Return [x, y] of the center of cell containing provided text 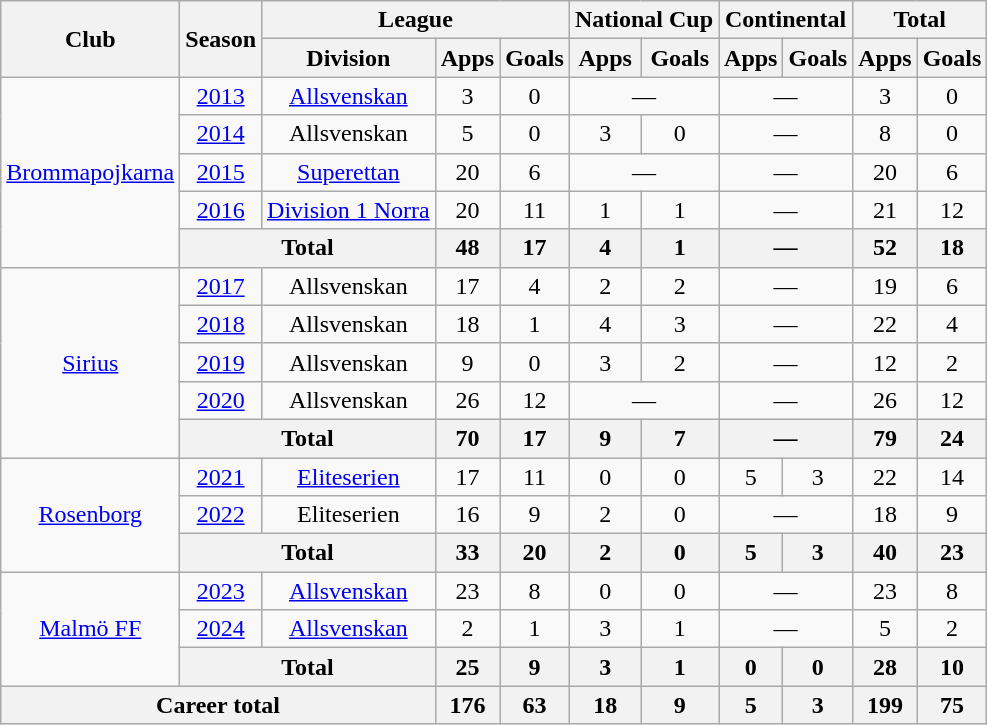
16 [467, 515]
2024 [221, 629]
14 [952, 477]
Season [221, 39]
Club [90, 39]
10 [952, 667]
Rosenborg [90, 515]
Continental [786, 20]
2023 [221, 591]
70 [467, 438]
National Cup [644, 20]
2015 [221, 172]
176 [467, 705]
League [416, 20]
79 [885, 438]
2020 [221, 400]
Malmö FF [90, 629]
21 [885, 210]
199 [885, 705]
2014 [221, 134]
7 [680, 438]
2013 [221, 96]
52 [885, 248]
Superettan [349, 172]
63 [535, 705]
Division 1 Norra [349, 210]
2017 [221, 286]
Brommapojkarna [90, 172]
40 [885, 553]
24 [952, 438]
2018 [221, 324]
28 [885, 667]
2021 [221, 477]
25 [467, 667]
48 [467, 248]
2019 [221, 362]
Career total [218, 705]
19 [885, 286]
Sirius [90, 362]
Division [349, 58]
33 [467, 553]
2016 [221, 210]
2022 [221, 515]
75 [952, 705]
